Return the [x, y] coordinate for the center point of the cell that contains the specified text.  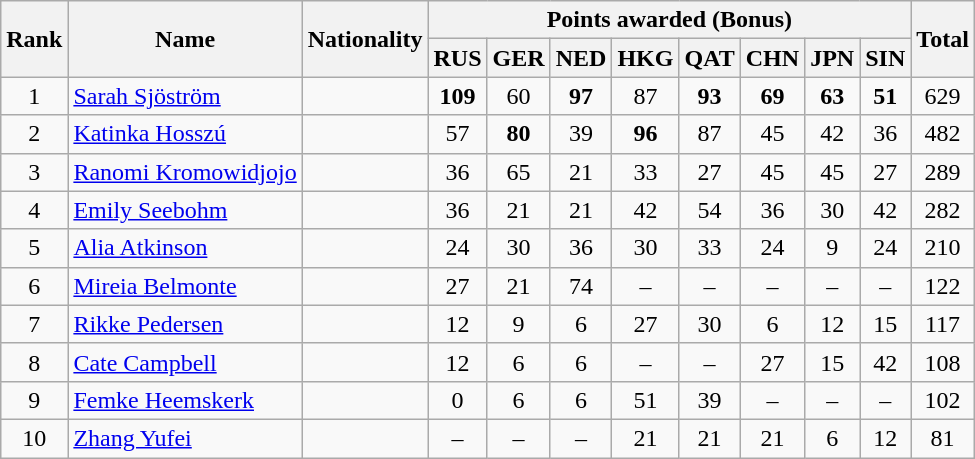
93 [710, 96]
Alia Atkinson [185, 248]
69 [772, 96]
Katinka Hosszú [185, 134]
Rikke Pedersen [185, 324]
54 [710, 210]
210 [943, 248]
Name [185, 39]
JPN [832, 58]
282 [943, 210]
629 [943, 96]
4 [34, 210]
Emily Seebohm [185, 210]
65 [518, 172]
108 [943, 362]
80 [518, 134]
81 [943, 438]
122 [943, 286]
GER [518, 58]
Total [943, 39]
Ranomi Kromowidjojo [185, 172]
Mireia Belmonte [185, 286]
Nationality [365, 39]
109 [458, 96]
117 [943, 324]
1 [34, 96]
8 [34, 362]
57 [458, 134]
HKG [646, 58]
7 [34, 324]
3 [34, 172]
Zhang Yufei [185, 438]
Rank [34, 39]
5 [34, 248]
0 [458, 400]
102 [943, 400]
Sarah Sjöström [185, 96]
Points awarded (Bonus) [670, 20]
289 [943, 172]
74 [581, 286]
NED [581, 58]
Cate Campbell [185, 362]
RUS [458, 58]
10 [34, 438]
63 [832, 96]
CHN [772, 58]
SIN [886, 58]
QAT [710, 58]
96 [646, 134]
97 [581, 96]
Femke Heemskerk [185, 400]
2 [34, 134]
482 [943, 134]
60 [518, 96]
